Locate the cell with the specified text and output its (x, y) center coordinate. 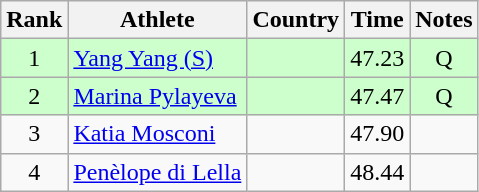
48.44 (378, 172)
Marina Pylayeva (158, 96)
2 (34, 96)
47.47 (378, 96)
Athlete (158, 20)
1 (34, 58)
47.90 (378, 134)
Katia Mosconi (158, 134)
4 (34, 172)
47.23 (378, 58)
Notes (444, 20)
3 (34, 134)
Penèlope di Lella (158, 172)
Country (296, 20)
Time (378, 20)
Yang Yang (S) (158, 58)
Rank (34, 20)
